Extract the [X, Y] coordinate from the center of the cell holding the provided text.  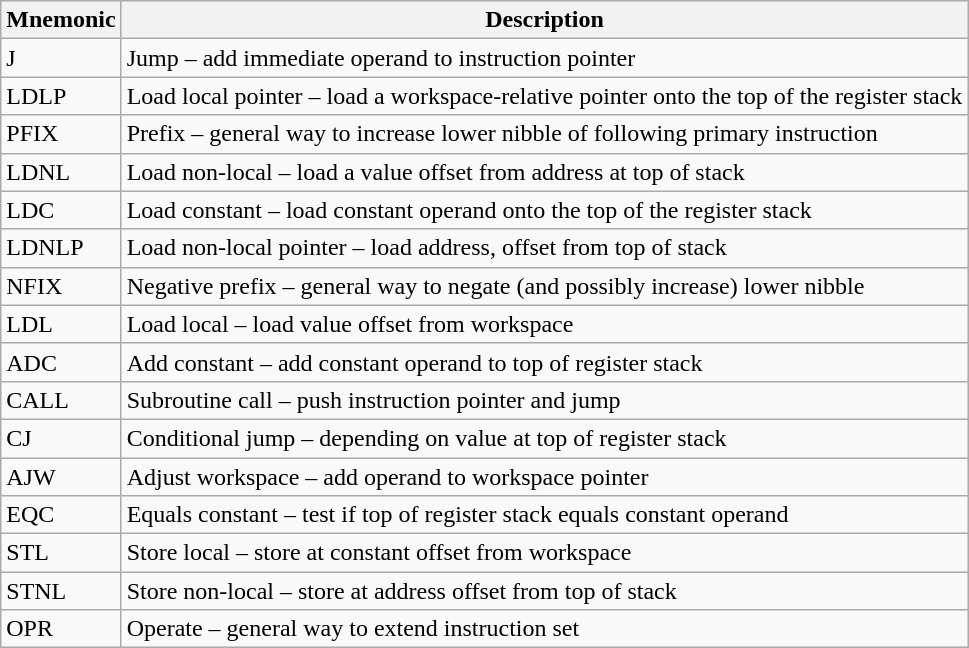
Adjust workspace – add operand to workspace pointer [544, 477]
LDC [61, 210]
Load non-local – load a value offset from address at top of stack [544, 172]
CALL [61, 400]
J [61, 58]
LDNLP [61, 248]
AJW [61, 477]
OPR [61, 629]
Operate – general way to extend instruction set [544, 629]
Equals constant – test if top of register stack equals constant operand [544, 515]
Store local – store at constant offset from workspace [544, 553]
Jump – add immediate operand to instruction pointer [544, 58]
CJ [61, 438]
Store non-local – store at address offset from top of stack [544, 591]
ADC [61, 362]
Load local – load value offset from workspace [544, 324]
Add constant – add constant operand to top of register stack [544, 362]
Subroutine call – push instruction pointer and jump [544, 400]
LDLP [61, 96]
Load constant – load constant operand onto the top of the register stack [544, 210]
Mnemonic [61, 20]
EQC [61, 515]
LDL [61, 324]
Prefix – general way to increase lower nibble of following primary instruction [544, 134]
STL [61, 553]
Load local pointer – load a workspace-relative pointer onto the top of the register stack [544, 96]
Description [544, 20]
Negative prefix – general way to negate (and possibly increase) lower nibble [544, 286]
Conditional jump – depending on value at top of register stack [544, 438]
LDNL [61, 172]
NFIX [61, 286]
PFIX [61, 134]
Load non-local pointer – load address, offset from top of stack [544, 248]
STNL [61, 591]
